From the cell containing the given text, extract its center point as (x, y) coordinate. 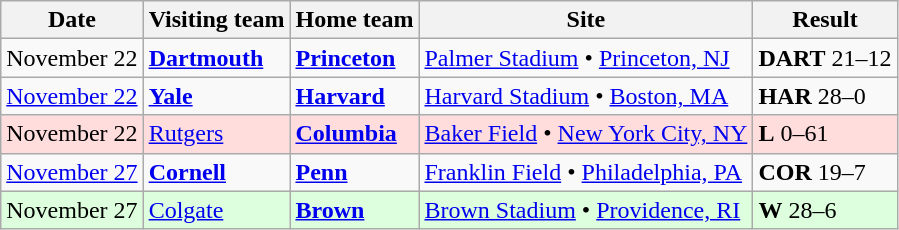
HAR 28–0 (825, 96)
DART 21–12 (825, 58)
Brown Stadium • Providence, RI (586, 210)
Franklin Field • Philadelphia, PA (586, 172)
Princeton (354, 58)
Rutgers (216, 134)
Visiting team (216, 20)
Brown (354, 210)
Colgate (216, 210)
Palmer Stadium • Princeton, NJ (586, 58)
Result (825, 20)
Cornell (216, 172)
Site (586, 20)
Yale (216, 96)
Baker Field • New York City, NY (586, 134)
W 28–6 (825, 210)
Date (72, 20)
Harvard Stadium • Boston, MA (586, 96)
Harvard (354, 96)
Columbia (354, 134)
Home team (354, 20)
L 0–61 (825, 134)
COR 19–7 (825, 172)
Dartmouth (216, 58)
Penn (354, 172)
